Extract the (X, Y) coordinate from the center of the cell holding the provided text.  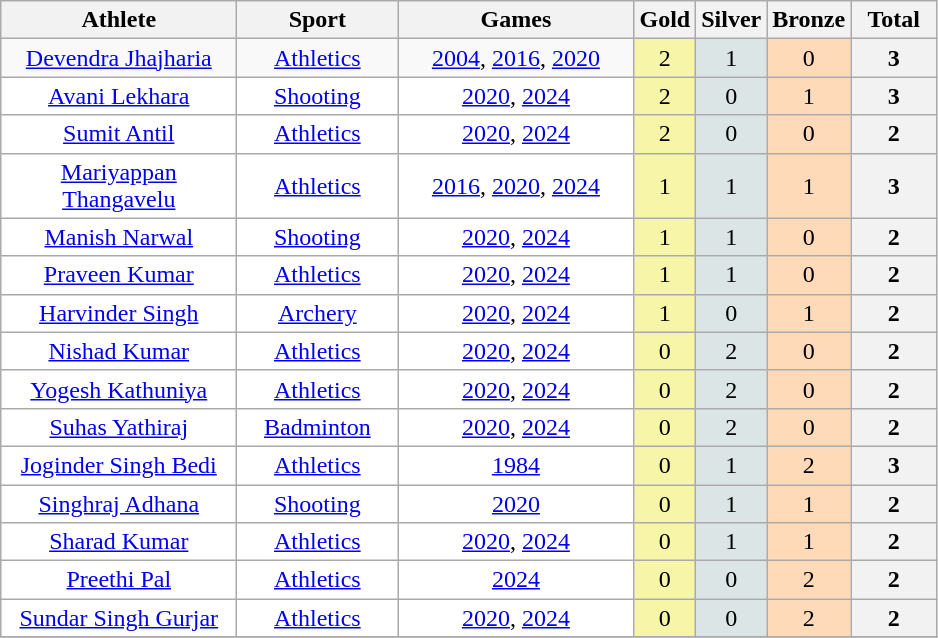
Total (894, 20)
Sundar Singh Gurjar (119, 618)
2004, 2016, 2020 (516, 58)
Sport (318, 20)
Sumit Antil (119, 134)
Praveen Kumar (119, 275)
Games (516, 20)
Mariyappan Thangavelu (119, 186)
Badminton (318, 427)
Nishad Kumar (119, 351)
Harvinder Singh (119, 313)
1984 (516, 465)
Athlete (119, 20)
Devendra Jhajharia (119, 58)
2016, 2020, 2024 (516, 186)
Joginder Singh Bedi (119, 465)
Sharad Kumar (119, 542)
Gold (665, 20)
Archery (318, 313)
2024 (516, 580)
Suhas Yathiraj (119, 427)
Silver (732, 20)
Bronze (809, 20)
Singhraj Adhana (119, 503)
Manish Narwal (119, 237)
Yogesh Kathuniya (119, 389)
2020 (516, 503)
Preethi Pal (119, 580)
Avani Lekhara (119, 96)
